Locate the cell with the specified text and output its (x, y) center coordinate. 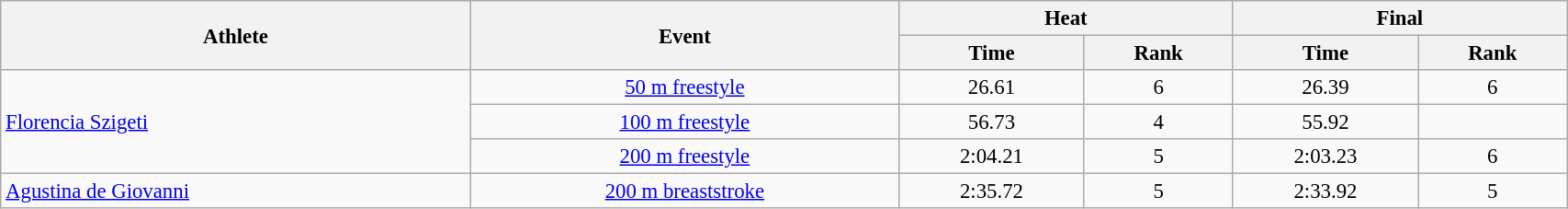
100 m freestyle (684, 122)
200 m freestyle (684, 157)
26.61 (992, 87)
Agustina de Giovanni (235, 192)
Heat (1066, 18)
Florencia Szigeti (235, 122)
26.39 (1325, 87)
Event (684, 35)
2:04.21 (992, 157)
2:35.72 (992, 192)
55.92 (1325, 122)
2:33.92 (1325, 192)
Athlete (235, 35)
56.73 (992, 122)
2:03.23 (1325, 157)
4 (1158, 122)
200 m breaststroke (684, 192)
Final (1400, 18)
50 m freestyle (684, 87)
